Detect which cell encompasses the target text, then output its [x, y] center coordinate. 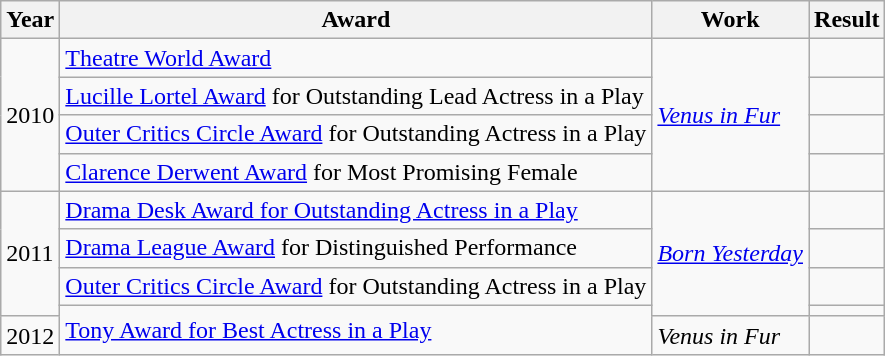
Lucille Lortel Award for Outstanding Lead Actress in a Play [356, 96]
Result [847, 20]
2010 [30, 115]
Work [730, 20]
Clarence Derwent Award for Most Promising Female [356, 172]
Year [30, 20]
Tony Award for Best Actress in a Play [356, 330]
Born Yesterday [730, 254]
2011 [30, 254]
Theatre World Award [356, 58]
Award [356, 20]
Drama Desk Award for Outstanding Actress in a Play [356, 210]
2012 [30, 335]
Drama League Award for Distinguished Performance [356, 248]
